Scan for the cell matching the given text and deliver its [x, y] coordinate at center. 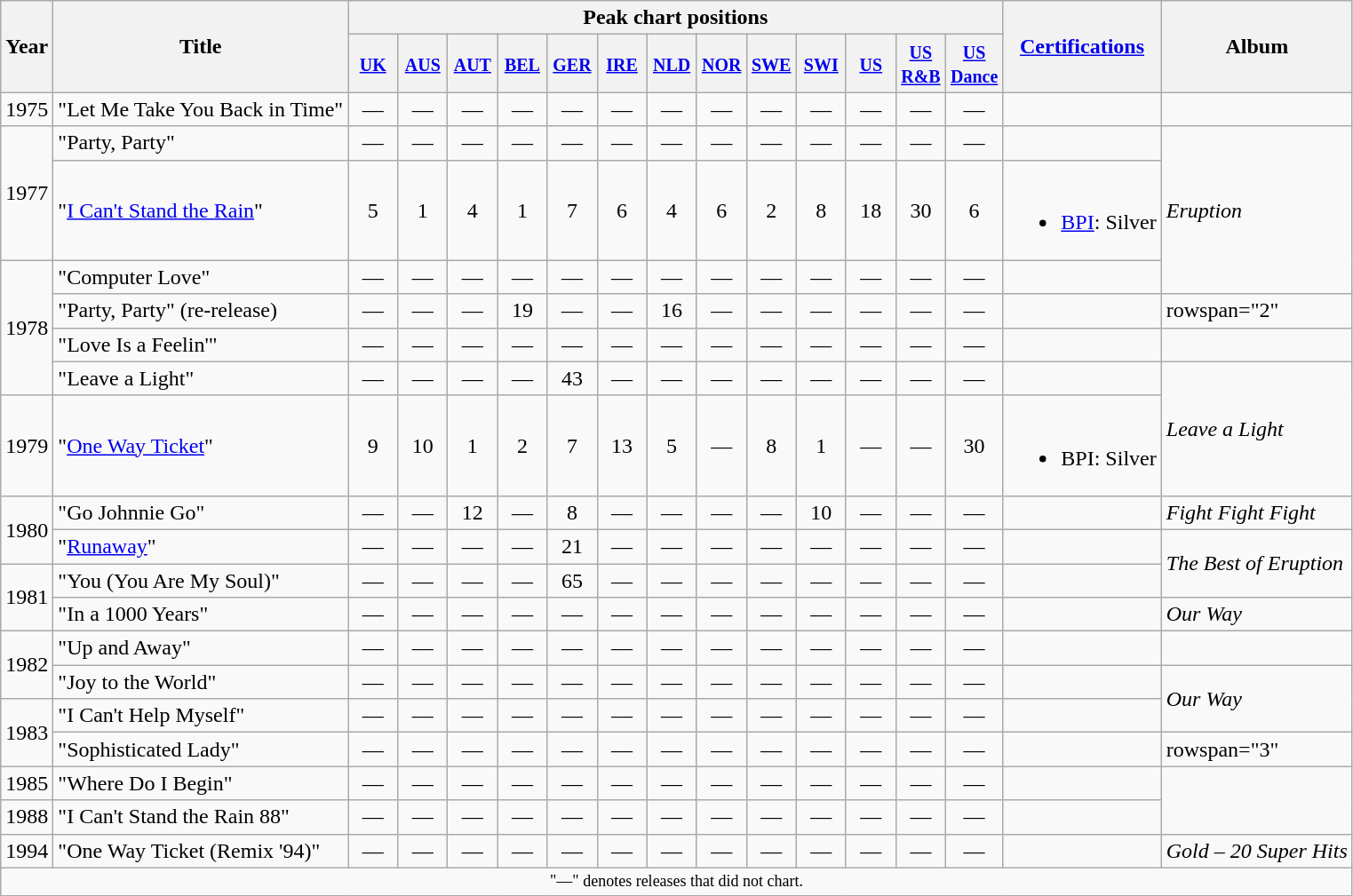
1988 [27, 817]
NOR [721, 64]
SWE [771, 64]
Eruption [1256, 210]
"One Way Ticket" [201, 446]
AUT [473, 64]
"Love Is a Feelin'" [201, 345]
"Party, Party" [201, 143]
"I Can't Stand the Rain 88" [201, 817]
BEL [522, 64]
"Runaway" [201, 546]
"Where Do I Begin" [201, 783]
NLD [672, 64]
"In a 1000 Years" [201, 615]
"Up and Away" [201, 648]
"Leave a Light" [201, 378]
65 [572, 580]
IRE [622, 64]
1980 [27, 529]
"Computer Love" [201, 277]
SWI [821, 64]
16 [672, 311]
1975 [27, 109]
Peak chart positions [675, 18]
"Sophisticated Lady" [201, 749]
The Best of Eruption [1256, 563]
1978 [27, 328]
1979 [27, 446]
rowspan="2" [1256, 311]
"I Can't Stand the Rain" [201, 210]
9 [373, 446]
"Go Johnnie Go" [201, 512]
Fight Fight Fight [1256, 512]
Certifications [1082, 46]
43 [572, 378]
13 [622, 446]
1982 [27, 665]
1983 [27, 733]
"Joy to the World" [201, 682]
1981 [27, 597]
Leave a Light [1256, 428]
US R&B [920, 64]
"—" denotes releases that did not chart. [677, 881]
1994 [27, 851]
12 [473, 512]
AUS [423, 64]
21 [572, 546]
Gold – 20 Super Hits [1256, 851]
"Party, Party" (re-release) [201, 311]
Year [27, 46]
1977 [27, 194]
Album [1256, 46]
18 [871, 210]
1985 [27, 783]
"Let Me Take You Back in Time" [201, 109]
US [871, 64]
GER [572, 64]
"One Way Ticket (Remix '94)" [201, 851]
rowspan="3" [1256, 749]
UK [373, 64]
Title [201, 46]
US Dance [974, 64]
19 [522, 311]
"You (You Are My Soul)" [201, 580]
"I Can't Help Myself" [201, 716]
